From the cell containing the given text, extract its center point as (x, y) coordinate. 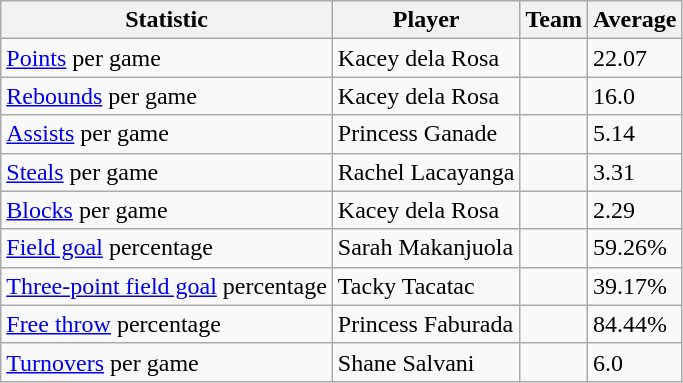
Free throw percentage (167, 324)
16.0 (634, 96)
59.26% (634, 248)
22.07 (634, 58)
Shane Salvani (426, 362)
Assists per game (167, 134)
Average (634, 20)
Rebounds per game (167, 96)
5.14 (634, 134)
Tacky Tacatac (426, 286)
3.31 (634, 172)
2.29 (634, 210)
Blocks per game (167, 210)
Rachel Lacayanga (426, 172)
Turnovers per game (167, 362)
Sarah Makanjuola (426, 248)
Team (554, 20)
Statistic (167, 20)
Steals per game (167, 172)
Three-point field goal percentage (167, 286)
84.44% (634, 324)
Player (426, 20)
Princess Faburada (426, 324)
Field goal percentage (167, 248)
Points per game (167, 58)
6.0 (634, 362)
39.17% (634, 286)
Princess Ganade (426, 134)
